Scan for the cell matching the given text and deliver its [x, y] coordinate at center. 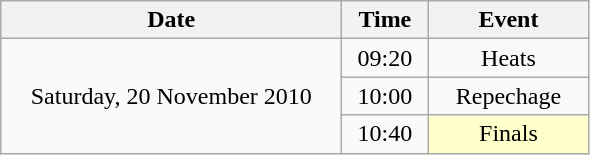
Heats [508, 58]
Repechage [508, 96]
10:40 [385, 134]
10:00 [385, 96]
Finals [508, 134]
Event [508, 20]
Date [172, 20]
09:20 [385, 58]
Time [385, 20]
Saturday, 20 November 2010 [172, 96]
